From the cell containing the given text, extract its center point as [X, Y] coordinate. 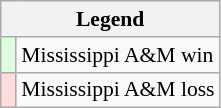
Legend [110, 19]
Mississippi A&M loss [118, 90]
Mississippi A&M win [118, 55]
